For the text-containing cell, return its midpoint in [x, y] coordinate format. 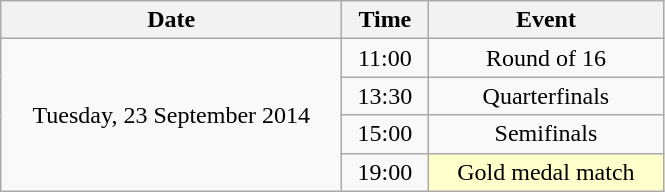
19:00 [385, 172]
Time [385, 20]
Gold medal match [546, 172]
Round of 16 [546, 58]
Tuesday, 23 September 2014 [172, 115]
Date [172, 20]
11:00 [385, 58]
Semifinals [546, 134]
Quarterfinals [546, 96]
15:00 [385, 134]
Event [546, 20]
13:30 [385, 96]
